Capture the cell that displays the provided text and extract its (x, y) central coordinate. 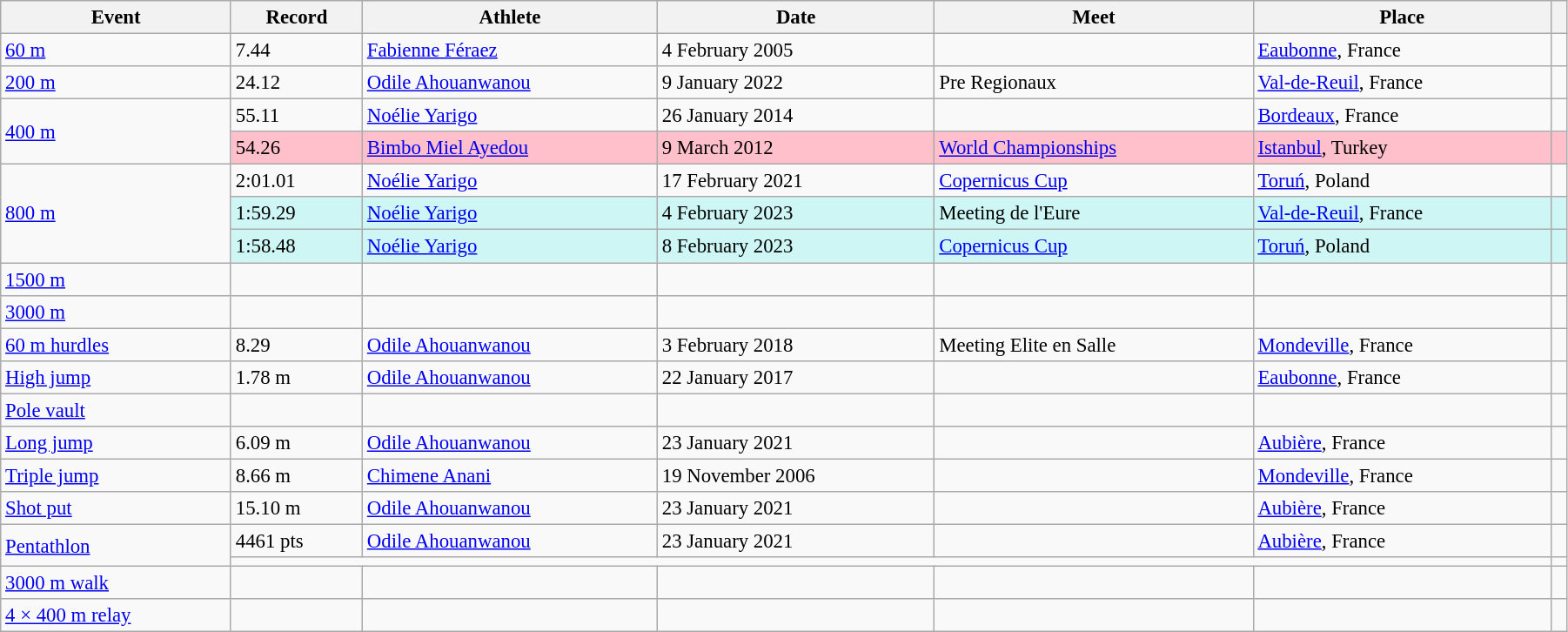
7.44 (296, 50)
54.26 (296, 148)
Athlete (510, 17)
4 × 400 m relay (117, 615)
High jump (117, 377)
400 m (117, 132)
3 February 2018 (795, 345)
1:58.48 (296, 246)
1500 m (117, 279)
9 January 2022 (795, 83)
4461 pts (296, 541)
60 m (117, 50)
Fabienne Féraez (510, 50)
2:01.01 (296, 181)
8 February 2023 (795, 246)
Event (117, 17)
Chimene Anani (510, 475)
1:59.29 (296, 213)
Triple jump (117, 475)
8.66 m (296, 475)
9 March 2012 (795, 148)
4 February 2005 (795, 50)
Shot put (117, 508)
Bordeaux, France (1402, 116)
8.29 (296, 345)
Pentathlon (117, 545)
26 January 2014 (795, 116)
Pre Regionaux (1094, 83)
19 November 2006 (795, 475)
Long jump (117, 443)
Meeting Elite en Salle (1094, 345)
22 January 2017 (795, 377)
Place (1402, 17)
55.11 (296, 116)
Bimbo Miel Ayedou (510, 148)
Date (795, 17)
200 m (117, 83)
24.12 (296, 83)
Pole vault (117, 410)
4 February 2023 (795, 213)
6.09 m (296, 443)
3000 m (117, 312)
Record (296, 17)
15.10 m (296, 508)
Meeting de l'Eure (1094, 213)
800 m (117, 214)
17 February 2021 (795, 181)
1.78 m (296, 377)
Meet (1094, 17)
Istanbul, Turkey (1402, 148)
World Championships (1094, 148)
3000 m walk (117, 583)
60 m hurdles (117, 345)
